Search for the cell housing the specified text and yield its [x, y] center coordinate. 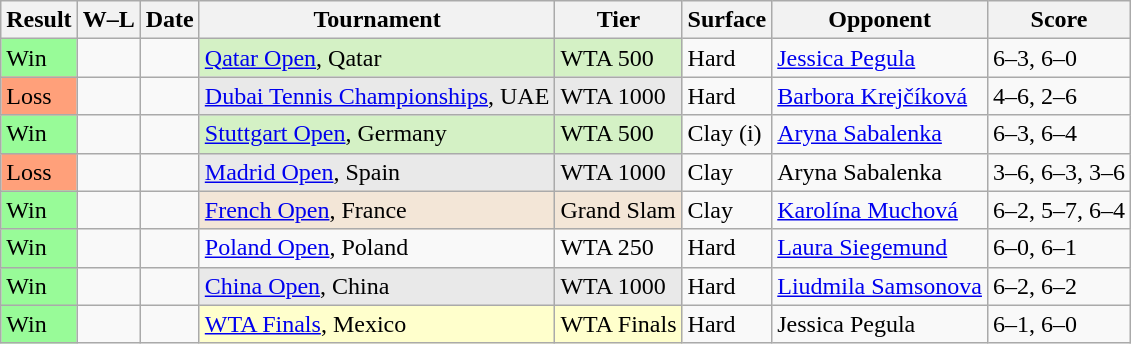
WTA Finals, Mexico [377, 324]
Laura Siegemund [880, 248]
Madrid Open, Spain [377, 172]
China Open, China [377, 286]
4–6, 2–6 [1058, 96]
Grand Slam [618, 210]
WTA Finals [618, 324]
Barbora Krejčíková [880, 96]
3–6, 6–3, 3–6 [1058, 172]
Tier [618, 20]
Liudmila Samsonova [880, 286]
WTA 250 [618, 248]
Dubai Tennis Championships, UAE [377, 96]
Opponent [880, 20]
W–L [108, 20]
6–0, 6–1 [1058, 248]
Clay (i) [727, 134]
Surface [727, 20]
Poland Open, Poland [377, 248]
Qatar Open, Qatar [377, 58]
Tournament [377, 20]
6–2, 5–7, 6–4 [1058, 210]
Result [39, 20]
Karolína Muchová [880, 210]
Stuttgart Open, Germany [377, 134]
Score [1058, 20]
6–2, 6–2 [1058, 286]
6–3, 6–4 [1058, 134]
6–1, 6–0 [1058, 324]
Date [170, 20]
6–3, 6–0 [1058, 58]
French Open, France [377, 210]
